Return (x, y) of the center of cell containing provided text 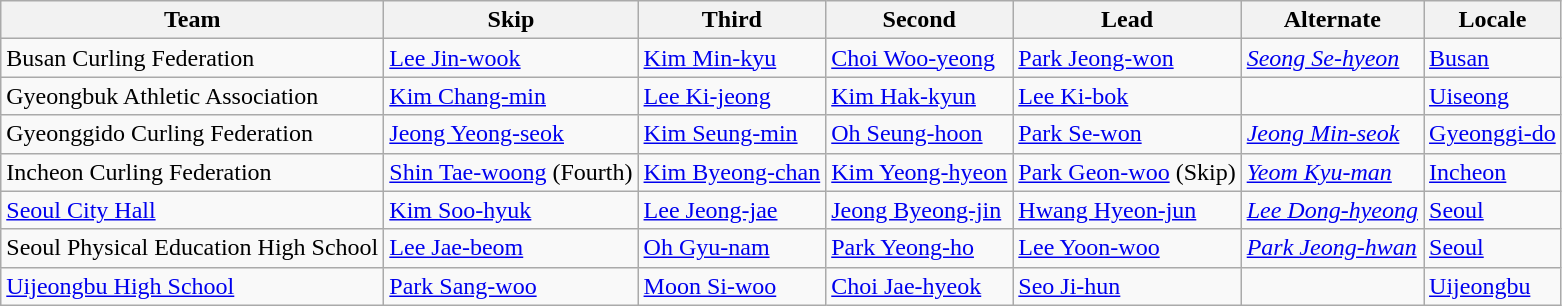
Choi Jae-hyeok (920, 286)
Kim Yeong-hyeon (920, 172)
Locale (1493, 20)
Gyeonggi-do (1493, 134)
Lee Jeong-jae (732, 210)
Alternate (1332, 20)
Incheon (1493, 172)
Jeong Byeong-jin (920, 210)
Moon Si-woo (732, 286)
Jeong Min-seok (1332, 134)
Lee Dong-hyeong (1332, 210)
Gyeongbuk Athletic Association (192, 96)
Kim Min-kyu (732, 58)
Seoul Physical Education High School (192, 248)
Kim Chang-min (511, 96)
Incheon Curling Federation (192, 172)
Park Jeong-won (1127, 58)
Team (192, 20)
Shin Tae-woong (Fourth) (511, 172)
Oh Seung-hoon (920, 134)
Park Jeong-hwan (1332, 248)
Park Geon-woo (Skip) (1127, 172)
Park Se-won (1127, 134)
Lee Yoon-woo (1127, 248)
Seoul City Hall (192, 210)
Uijeongbu High School (192, 286)
Seo Ji-hun (1127, 286)
Jeong Yeong-seok (511, 134)
Kim Soo-hyuk (511, 210)
Park Sang-woo (511, 286)
Lee Jae-beom (511, 248)
Skip (511, 20)
Choi Woo-yeong (920, 58)
Yeom Kyu-man (1332, 172)
Park Yeong-ho (920, 248)
Kim Seung-min (732, 134)
Seong Se-hyeon (1332, 58)
Third (732, 20)
Gyeonggido Curling Federation (192, 134)
Lee Jin-wook (511, 58)
Uijeongbu (1493, 286)
Uiseong (1493, 96)
Kim Hak-kyun (920, 96)
Hwang Hyeon-jun (1127, 210)
Lee Ki-bok (1127, 96)
Lead (1127, 20)
Second (920, 20)
Busan (1493, 58)
Lee Ki-jeong (732, 96)
Oh Gyu-nam (732, 248)
Busan Curling Federation (192, 58)
Kim Byeong-chan (732, 172)
